Locate the cell with the specified text and output its [X, Y] center coordinate. 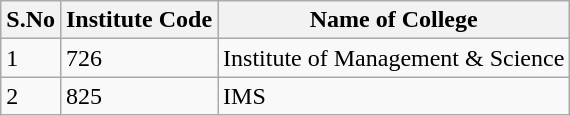
Institute of Management & Science [394, 58]
825 [138, 96]
S.No [31, 20]
1 [31, 58]
Name of College [394, 20]
2 [31, 96]
IMS [394, 96]
726 [138, 58]
Institute Code [138, 20]
